Return the (X, Y) coordinate for the center point of the cell that contains the specified text.  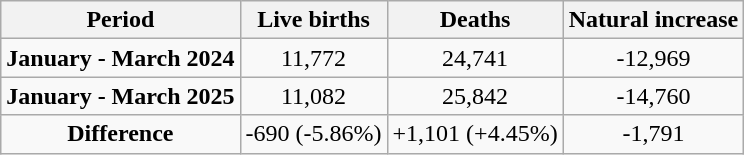
Period (120, 20)
11,772 (314, 58)
Difference (120, 134)
-690 (-5.86%) (314, 134)
11,082 (314, 96)
-12,969 (654, 58)
-14,760 (654, 96)
25,842 (475, 96)
Natural increase (654, 20)
24,741 (475, 58)
January - March 2024 (120, 58)
+1,101 (+4.45%) (475, 134)
Live births (314, 20)
Deaths (475, 20)
January - March 2025 (120, 96)
-1,791 (654, 134)
